Capture the cell that displays the provided text and extract its (X, Y) central coordinate. 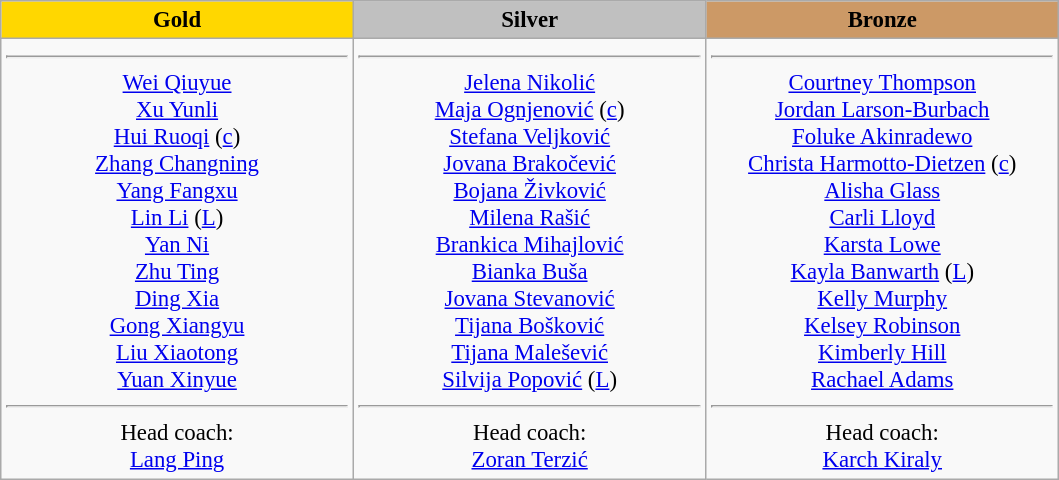
Gold (178, 20)
Bronze (882, 20)
Silver (530, 20)
Wei QiuyueXu YunliHui Ruoqi (c)Zhang ChangningYang FangxuLin Li (L)Yan NiZhu TingDing XiaGong XiangyuLiu XiaotongYuan XinyueHead coach:Lang Ping (178, 259)
